Output the (X, Y) coordinate of the center of the cell containing the given text.  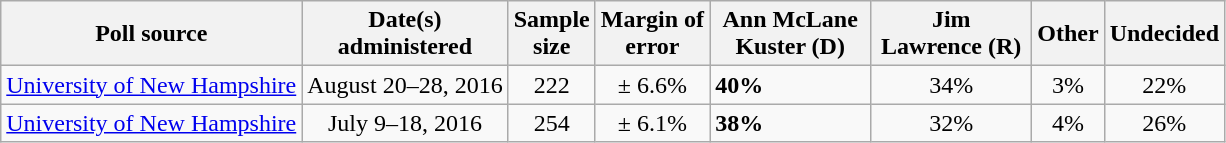
34% (952, 85)
± 6.6% (652, 85)
August 20–28, 2016 (405, 85)
JimLawrence (R) (952, 34)
22% (1164, 85)
Samplesize (552, 34)
Ann McLaneKuster (D) (790, 34)
32% (952, 123)
40% (790, 85)
Date(s)administered (405, 34)
3% (1068, 85)
26% (1164, 123)
Undecided (1164, 34)
254 (552, 123)
July 9–18, 2016 (405, 123)
Poll source (152, 34)
4% (1068, 123)
Other (1068, 34)
Margin oferror (652, 34)
38% (790, 123)
± 6.1% (652, 123)
222 (552, 85)
